From the cell containing the given text, extract its center point as [X, Y] coordinate. 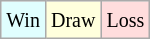
Loss [126, 20]
Draw [72, 20]
Win [24, 20]
